From the cell containing the given text, extract its center point as (x, y) coordinate. 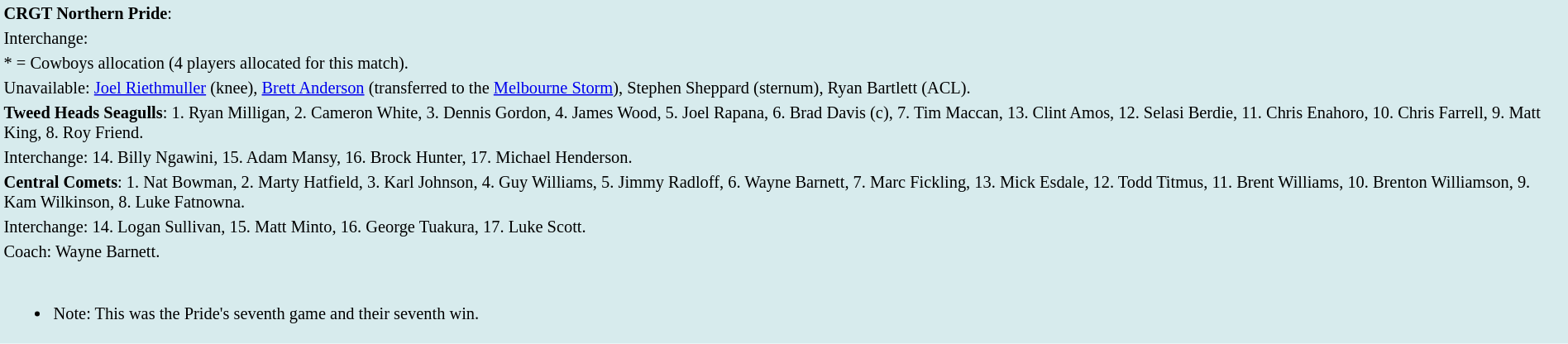
Note: This was the Pride's seventh game and their seventh win. (784, 303)
Interchange: (784, 38)
CRGT Northern Pride: (784, 13)
* = Cowboys allocation (4 players allocated for this match). (784, 63)
Interchange: 14. Billy Ngawini, 15. Adam Mansy, 16. Brock Hunter, 17. Michael Henderson. (784, 157)
Coach: Wayne Barnett. (784, 251)
Interchange: 14. Logan Sullivan, 15. Matt Minto, 16. George Tuakura, 17. Luke Scott. (784, 227)
Unavailable: Joel Riethmuller (knee), Brett Anderson (transferred to the Melbourne Storm), Stephen Sheppard (sternum), Ryan Bartlett (ACL). (784, 88)
